Determine the (x, y) coordinate at the center of the cell enclosing the given text.  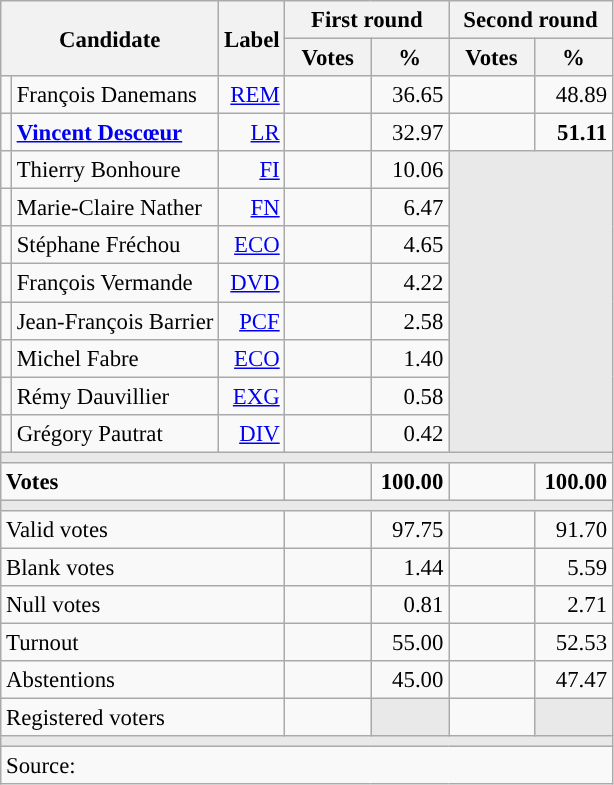
Turnout (143, 643)
2.71 (573, 605)
FN (252, 208)
Null votes (143, 605)
32.97 (410, 133)
Grégory Pautrat (114, 433)
FI (252, 170)
REM (252, 95)
45.00 (410, 680)
Blank votes (143, 567)
François Danemans (114, 95)
52.53 (573, 643)
François Vermande (114, 283)
DVD (252, 283)
DIV (252, 433)
Vincent Descœur (114, 133)
Source: (307, 766)
Marie-Claire Nather (114, 208)
Stéphane Fréchou (114, 245)
51.11 (573, 133)
1.44 (410, 567)
36.65 (410, 95)
Valid votes (143, 530)
Thierry Bonhoure (114, 170)
Jean-François Barrier (114, 321)
1.40 (410, 358)
47.47 (573, 680)
Abstentions (143, 680)
0.42 (410, 433)
6.47 (410, 208)
Michel Fabre (114, 358)
97.75 (410, 530)
10.06 (410, 170)
Candidate (110, 38)
First round (367, 20)
0.81 (410, 605)
0.58 (410, 396)
4.22 (410, 283)
Registered voters (143, 718)
48.89 (573, 95)
2.58 (410, 321)
EXG (252, 396)
Second round (531, 20)
Rémy Dauvillier (114, 396)
Label (252, 38)
LR (252, 133)
PCF (252, 321)
91.70 (573, 530)
4.65 (410, 245)
55.00 (410, 643)
5.59 (573, 567)
